Pinpoint the cell where the given text exists, returning its (X, Y) midpoint coordinate. 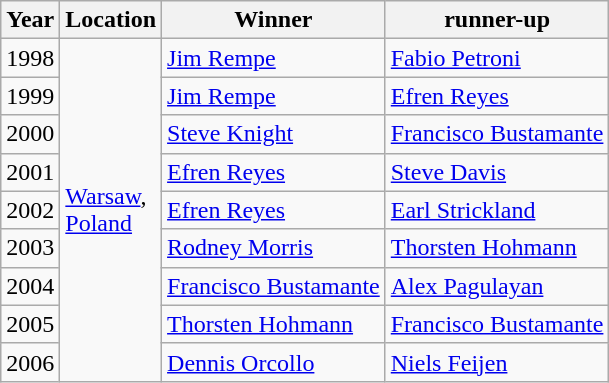
Fabio Petroni (497, 58)
runner-up (497, 20)
Niels Feijen (497, 362)
Year (30, 20)
1998 (30, 58)
Warsaw,Poland (111, 210)
Dennis Orcollo (274, 362)
2002 (30, 210)
2006 (30, 362)
Earl Strickland (497, 210)
2004 (30, 286)
Winner (274, 20)
Alex Pagulayan (497, 286)
2000 (30, 134)
Steve Knight (274, 134)
2005 (30, 324)
Steve Davis (497, 172)
2001 (30, 172)
1999 (30, 96)
2003 (30, 248)
Location (111, 20)
Rodney Morris (274, 248)
